Pinpoint the cell where the given text exists, returning its (x, y) midpoint coordinate. 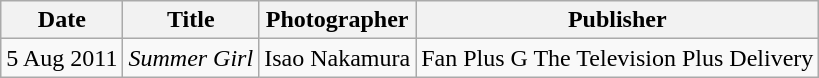
Photographer (338, 20)
Publisher (618, 20)
Fan Plus G The Television Plus Delivery (618, 58)
Isao Nakamura (338, 58)
5 Aug 2011 (62, 58)
Date (62, 20)
Title (191, 20)
Summer Girl (191, 58)
